Locate the cell with the specified text and output its [X, Y] center coordinate. 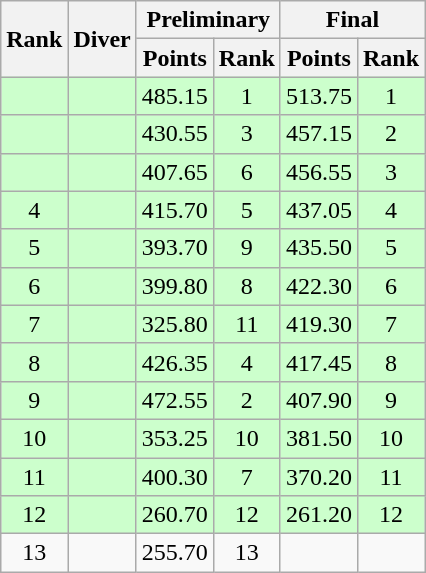
430.55 [174, 134]
353.25 [174, 438]
381.50 [318, 438]
417.45 [318, 362]
370.20 [318, 477]
261.20 [318, 515]
435.50 [318, 248]
457.15 [318, 134]
255.70 [174, 553]
Preliminary [208, 20]
407.90 [318, 400]
513.75 [318, 96]
415.70 [174, 210]
399.80 [174, 286]
393.70 [174, 248]
419.30 [318, 324]
437.05 [318, 210]
426.35 [174, 362]
472.55 [174, 400]
400.30 [174, 477]
Diver [102, 39]
485.15 [174, 96]
260.70 [174, 515]
422.30 [318, 286]
407.65 [174, 172]
456.55 [318, 172]
325.80 [174, 324]
Final [352, 20]
